Return [X, Y] of the center of cell containing provided text 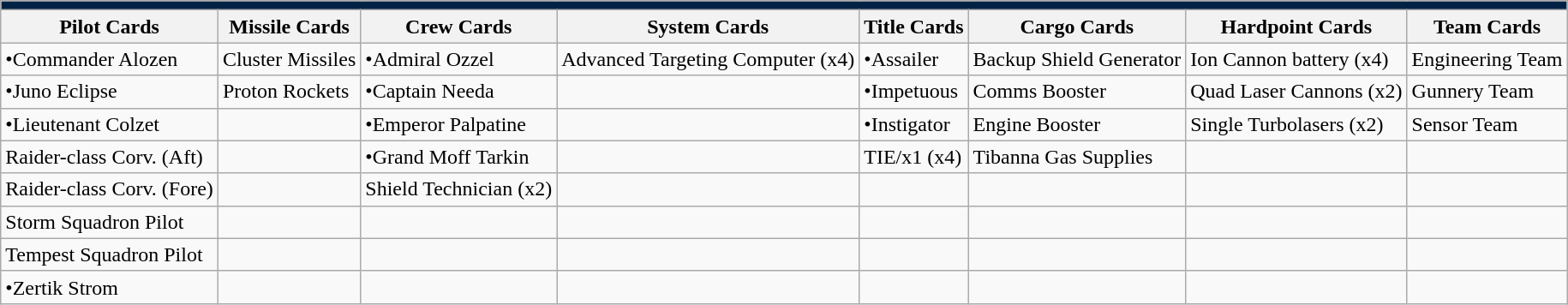
•Emperor Palpatine [459, 124]
Proton Rockets [289, 92]
Hardpoint Cards [1296, 27]
•Admiral Ozzel [459, 59]
•Impetuous [913, 92]
TIE/x1 (x4) [913, 157]
•Lieutenant Colzet [110, 124]
Tibanna Gas Supplies [1077, 157]
Sensor Team [1487, 124]
Crew Cards [459, 27]
Cargo Cards [1077, 27]
Ion Cannon battery (x4) [1296, 59]
•Assailer [913, 59]
•Instigator [913, 124]
Pilot Cards [110, 27]
Backup Shield Generator [1077, 59]
Gunnery Team [1487, 92]
•Juno Eclipse [110, 92]
Single Turbolasers (x2) [1296, 124]
Raider-class Corv. (Aft) [110, 157]
•Captain Needa [459, 92]
Shield Technician (x2) [459, 189]
Title Cards [913, 27]
Comms Booster [1077, 92]
•Commander Alozen [110, 59]
Team Cards [1487, 27]
Tempest Squadron Pilot [110, 254]
Advanced Targeting Computer (x4) [708, 59]
Missile Cards [289, 27]
Engine Booster [1077, 124]
Cluster Missiles [289, 59]
Quad Laser Cannons (x2) [1296, 92]
•Grand Moff Tarkin [459, 157]
Storm Squadron Pilot [110, 222]
Engineering Team [1487, 59]
System Cards [708, 27]
•Zertik Strom [110, 287]
Raider-class Corv. (Fore) [110, 189]
